Find where the given text appears and provide that cell's center as (X, Y) coordinate. 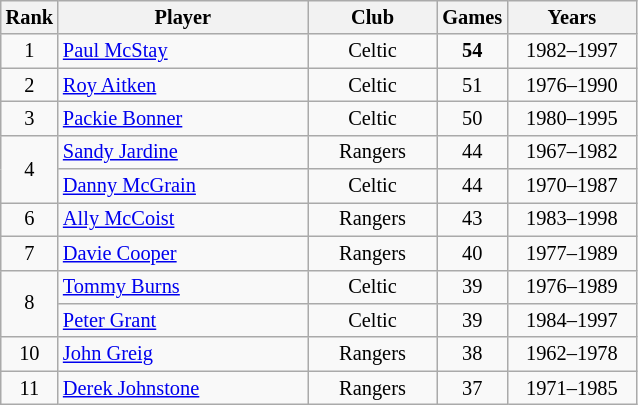
11 (30, 388)
1 (30, 51)
1971–1985 (572, 388)
1980–1995 (572, 118)
43 (472, 219)
Sandy Jardine (183, 152)
8 (30, 304)
Roy Aitken (183, 85)
Tommy Burns (183, 287)
51 (472, 85)
1976–1989 (572, 287)
37 (472, 388)
4 (30, 168)
Games (472, 17)
50 (472, 118)
Ally McCoist (183, 219)
Davie Cooper (183, 253)
Peter Grant (183, 320)
7 (30, 253)
Years (572, 17)
40 (472, 253)
1983–1998 (572, 219)
Player (183, 17)
Rank (30, 17)
John Greig (183, 354)
Packie Bonner (183, 118)
54 (472, 51)
3 (30, 118)
6 (30, 219)
1962–1978 (572, 354)
Club (373, 17)
38 (472, 354)
1976–1990 (572, 85)
1970–1987 (572, 186)
Derek Johnstone (183, 388)
2 (30, 85)
10 (30, 354)
1977–1989 (572, 253)
1982–1997 (572, 51)
1984–1997 (572, 320)
Paul McStay (183, 51)
Danny McGrain (183, 186)
1967–1982 (572, 152)
